Return the [X, Y] coordinate for the center point of the cell that contains the specified text.  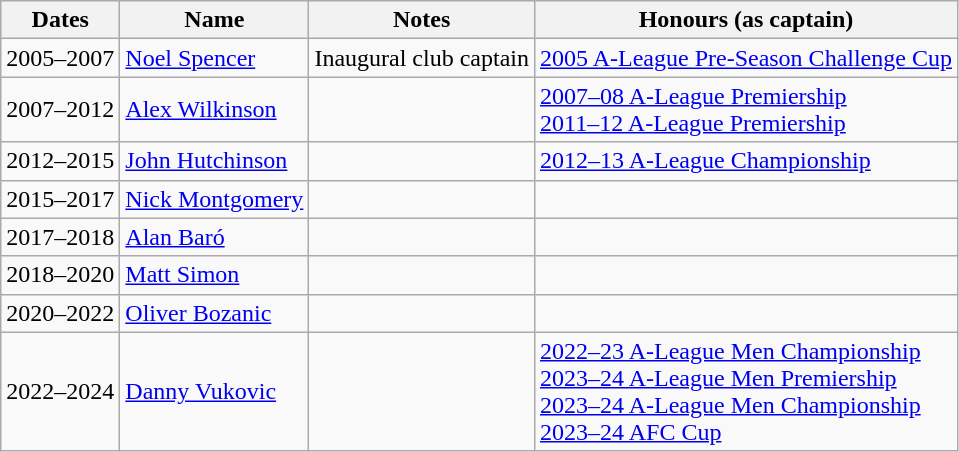
2022–23 A-League Men Championship2023–24 A-League Men Premiership2023–24 A-League Men Championship2023–24 AFC Cup [746, 392]
Danny Vukovic [214, 392]
2017–2018 [60, 237]
John Hutchinson [214, 161]
Alex Wilkinson [214, 110]
Alan Baró [214, 237]
2015–2017 [60, 199]
2012–13 A-League Championship [746, 161]
Dates [60, 20]
Oliver Bozanic [214, 313]
Notes [422, 20]
Name [214, 20]
2007–2012 [60, 110]
Inaugural club captain [422, 58]
2005–2007 [60, 58]
2018–2020 [60, 275]
2020–2022 [60, 313]
2022–2024 [60, 392]
2012–2015 [60, 161]
Honours (as captain) [746, 20]
2007–08 A-League Premiership2011–12 A-League Premiership [746, 110]
Matt Simon [214, 275]
Noel Spencer [214, 58]
Nick Montgomery [214, 199]
2005 A-League Pre-Season Challenge Cup [746, 58]
